Capture the cell that displays the provided text and extract its [X, Y] central coordinate. 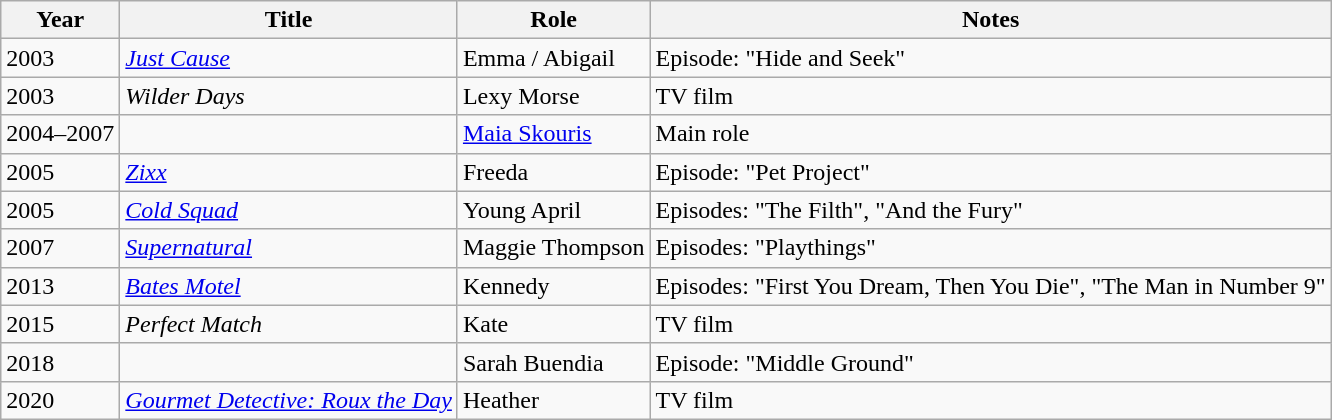
Episode: "Pet Project" [990, 172]
Notes [990, 20]
Main role [990, 134]
2013 [60, 286]
Kennedy [554, 286]
2004–2007 [60, 134]
Year [60, 20]
Perfect Match [289, 324]
Lexy Morse [554, 96]
Episodes: "Playthings" [990, 248]
Zixx [289, 172]
Heather [554, 400]
2020 [60, 400]
Emma / Abigail [554, 58]
Cold Squad [289, 210]
Maia Skouris [554, 134]
Wilder Days [289, 96]
Kate [554, 324]
Episode: "Middle Ground" [990, 362]
Just Cause [289, 58]
Role [554, 20]
Episode: "Hide and Seek" [990, 58]
Sarah Buendia [554, 362]
Title [289, 20]
2018 [60, 362]
Supernatural [289, 248]
Freeda [554, 172]
2007 [60, 248]
2015 [60, 324]
Young April [554, 210]
Episodes: "The Filth", "And the Fury" [990, 210]
Gourmet Detective: Roux the Day [289, 400]
Bates Motel [289, 286]
Episodes: "First You Dream, Then You Die", "The Man in Number 9" [990, 286]
Maggie Thompson [554, 248]
